Return the [X, Y] coordinate for the center point of the cell that contains the specified text.  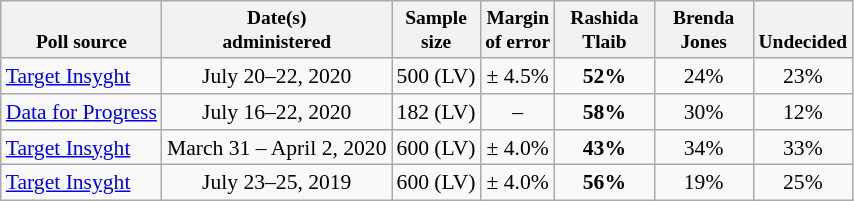
Samplesize [436, 30]
500 (LV) [436, 76]
Undecided [802, 30]
Marginof error [518, 30]
± 4.5% [518, 76]
12% [802, 112]
July 16–22, 2020 [277, 112]
23% [802, 76]
24% [704, 76]
182 (LV) [436, 112]
19% [704, 183]
July 20–22, 2020 [277, 76]
56% [604, 183]
July 23–25, 2019 [277, 183]
Date(s)administered [277, 30]
43% [604, 148]
58% [604, 112]
Poll source [82, 30]
– [518, 112]
30% [704, 112]
25% [802, 183]
March 31 – April 2, 2020 [277, 148]
BrendaJones [704, 30]
34% [704, 148]
52% [604, 76]
33% [802, 148]
Data for Progress [82, 112]
RashidaTlaib [604, 30]
